Capture the cell that displays the provided text and extract its [X, Y] central coordinate. 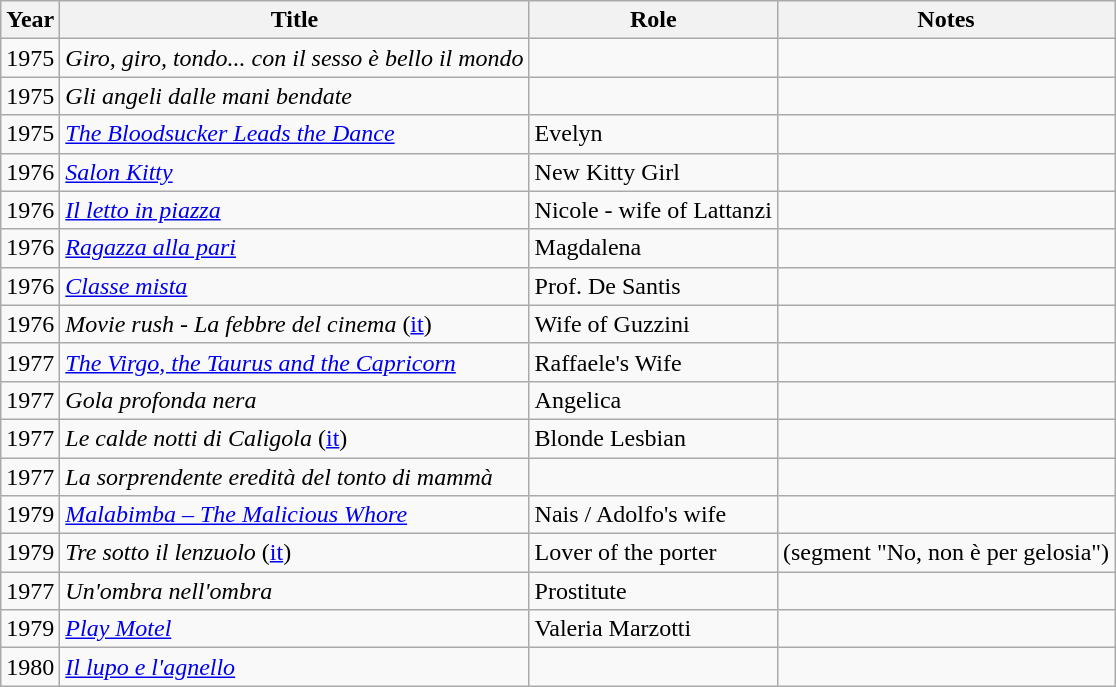
Role [653, 20]
Gola profonda nera [294, 400]
Malabimba – The Malicious Whore [294, 515]
Ragazza alla pari [294, 248]
New Kitty Girl [653, 172]
Tre sotto il lenzuolo (it) [294, 553]
Giro, giro, tondo... con il sesso è bello il mondo [294, 58]
Il lupo e l'agnello [294, 667]
Gli angeli dalle mani bendate [294, 96]
Magdalena [653, 248]
1980 [30, 667]
Il letto in piazza [294, 210]
Classe mista [294, 286]
Angelica [653, 400]
Salon Kitty [294, 172]
Lover of the porter [653, 553]
Year [30, 20]
The Virgo, the Taurus and the Capricorn [294, 362]
Notes [946, 20]
Raffaele's Wife [653, 362]
Wife of Guzzini [653, 324]
Un'ombra nell'ombra [294, 591]
The Bloodsucker Leads the Dance [294, 134]
(segment "No, non è per gelosia") [946, 553]
Prostitute [653, 591]
Play Motel [294, 629]
Nais / Adolfo's wife [653, 515]
Title [294, 20]
Blonde Lesbian [653, 438]
Prof. De Santis [653, 286]
Evelyn [653, 134]
Le calde notti di Caligola (it) [294, 438]
Movie rush - La febbre del cinema (it) [294, 324]
Valeria Marzotti [653, 629]
Nicole - wife of Lattanzi [653, 210]
La sorprendente eredità del tonto di mammà [294, 477]
